Determine the (x, y) coordinate at the center of the cell enclosing the given text.  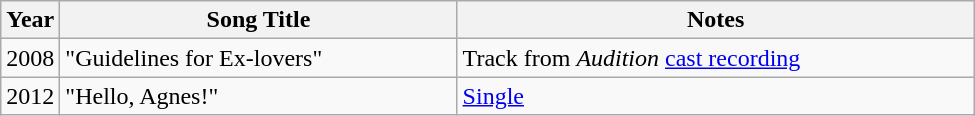
2008 (30, 58)
2012 (30, 96)
"Hello, Agnes!" (258, 96)
Song Title (258, 20)
Notes (716, 20)
"Guidelines for Ex-lovers" (258, 58)
Year (30, 20)
Track from Audition cast recording (716, 58)
Single (716, 96)
